Output the [x, y] coordinate of the center of the cell containing the given text.  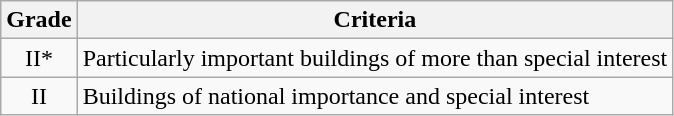
Grade [39, 20]
Criteria [375, 20]
Particularly important buildings of more than special interest [375, 58]
Buildings of national importance and special interest [375, 96]
II [39, 96]
II* [39, 58]
